Scan for the cell matching the given text and deliver its [x, y] coordinate at center. 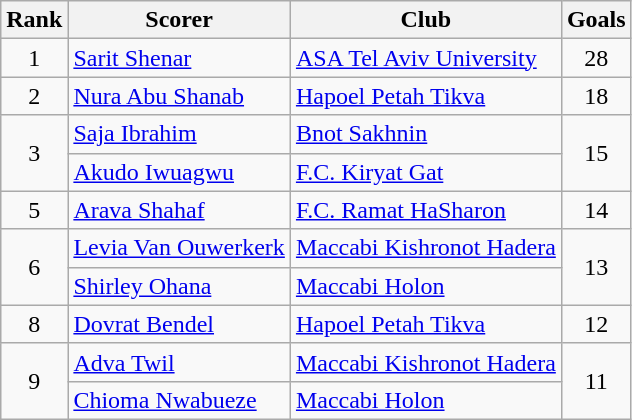
Adva Twil [180, 362]
Bnot Sakhnin [426, 134]
Club [426, 20]
Levia Van Ouwerkerk [180, 248]
Sarit Shenar [180, 58]
Scorer [180, 20]
Shirley Ohana [180, 286]
13 [596, 267]
Goals [596, 20]
9 [34, 381]
Akudo Iwuagwu [180, 172]
Nura Abu Shanab [180, 96]
5 [34, 210]
ASA Tel Aviv University [426, 58]
18 [596, 96]
Rank [34, 20]
6 [34, 267]
12 [596, 324]
14 [596, 210]
Saja Ibrahim [180, 134]
F.C. Kiryat Gat [426, 172]
Chioma Nwabueze [180, 400]
11 [596, 381]
28 [596, 58]
F.C. Ramat HaSharon [426, 210]
2 [34, 96]
1 [34, 58]
Arava Shahaf [180, 210]
8 [34, 324]
Dovrat Bendel [180, 324]
3 [34, 153]
15 [596, 153]
